Pinpoint the cell where the given text exists, returning its [X, Y] midpoint coordinate. 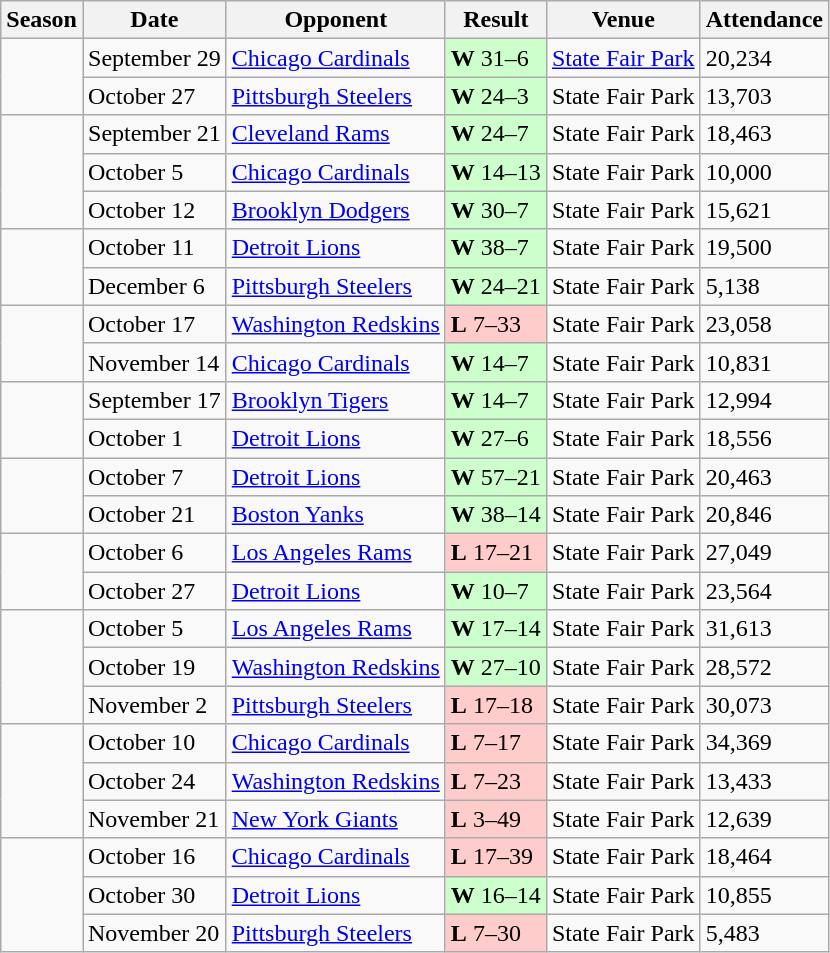
Attendance [764, 20]
October 1 [154, 438]
Brooklyn Dodgers [336, 210]
L 7–33 [496, 324]
W 16–14 [496, 895]
L 17–21 [496, 553]
October 7 [154, 477]
31,613 [764, 629]
5,138 [764, 286]
W 27–10 [496, 667]
Opponent [336, 20]
Cleveland Rams [336, 134]
October 6 [154, 553]
October 21 [154, 515]
W 24–3 [496, 96]
20,846 [764, 515]
L 7–23 [496, 781]
W 14–13 [496, 172]
W 38–7 [496, 248]
November 20 [154, 933]
December 6 [154, 286]
W 57–21 [496, 477]
L 7–17 [496, 743]
October 30 [154, 895]
W 30–7 [496, 210]
W 24–21 [496, 286]
5,483 [764, 933]
W 31–6 [496, 58]
September 17 [154, 400]
W 38–14 [496, 515]
October 17 [154, 324]
12,639 [764, 819]
Result [496, 20]
October 19 [154, 667]
13,703 [764, 96]
20,463 [764, 477]
W 10–7 [496, 591]
Brooklyn Tigers [336, 400]
October 10 [154, 743]
W 24–7 [496, 134]
September 21 [154, 134]
W 17–14 [496, 629]
10,831 [764, 362]
November 14 [154, 362]
October 24 [154, 781]
New York Giants [336, 819]
W 27–6 [496, 438]
27,049 [764, 553]
10,855 [764, 895]
20,234 [764, 58]
October 11 [154, 248]
13,433 [764, 781]
October 12 [154, 210]
18,463 [764, 134]
19,500 [764, 248]
10,000 [764, 172]
18,464 [764, 857]
L 3–49 [496, 819]
October 16 [154, 857]
30,073 [764, 705]
November 21 [154, 819]
12,994 [764, 400]
L 17–39 [496, 857]
L 7–30 [496, 933]
Boston Yanks [336, 515]
November 2 [154, 705]
15,621 [764, 210]
34,369 [764, 743]
L 17–18 [496, 705]
September 29 [154, 58]
23,564 [764, 591]
Venue [623, 20]
28,572 [764, 667]
Season [42, 20]
Date [154, 20]
18,556 [764, 438]
23,058 [764, 324]
